Return [X, Y] of the center of cell containing provided text 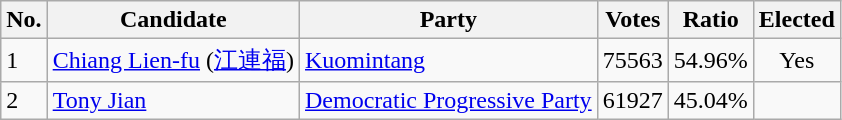
Tony Jian [173, 100]
No. [24, 20]
Kuomintang [449, 60]
Party [449, 20]
Ratio [710, 20]
Candidate [173, 20]
2 [24, 100]
54.96% [710, 60]
Yes [796, 60]
Democratic Progressive Party [449, 100]
Elected [796, 20]
45.04% [710, 100]
75563 [632, 60]
61927 [632, 100]
Chiang Lien-fu (江連福) [173, 60]
Votes [632, 20]
1 [24, 60]
